Pinpoint the cell where the given text exists, returning its [X, Y] midpoint coordinate. 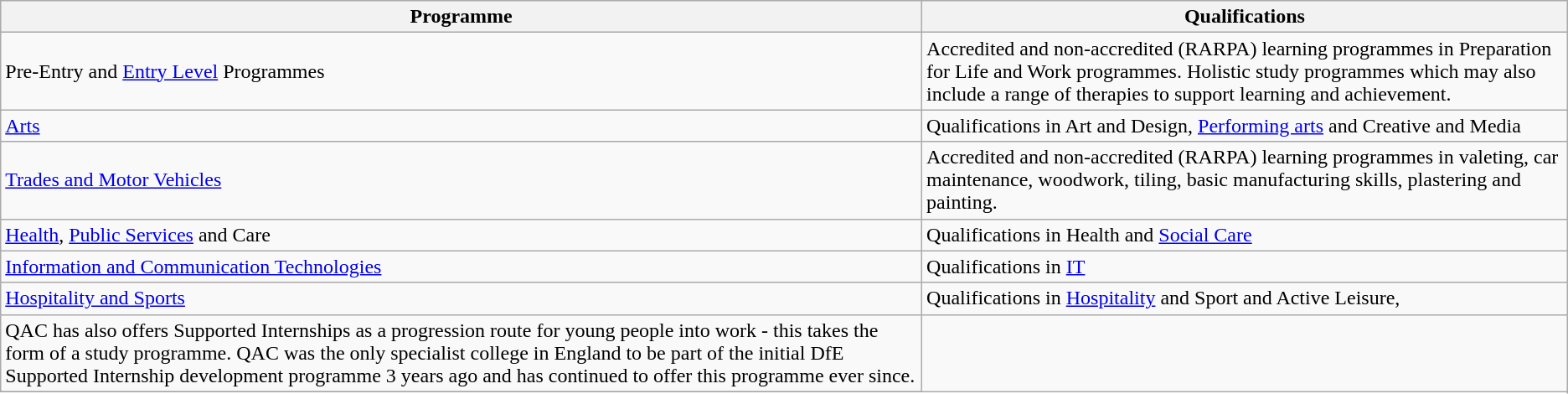
Hospitality and Sports [462, 298]
Information and Communication Technologies [462, 267]
Qualifications in IT [1245, 267]
Qualifications in Health and Social Care [1245, 235]
Health, Public Services and Care [462, 235]
Arts [462, 126]
Pre-Entry and Entry Level Programmes [462, 71]
Qualifications in Art and Design, Performing arts and Creative and Media [1245, 126]
Programme [462, 17]
Qualifications in Hospitality and Sport and Active Leisure, [1245, 298]
Trades and Motor Vehicles [462, 180]
Qualifications [1245, 17]
